For the text-containing cell, return its midpoint in (X, Y) coordinate format. 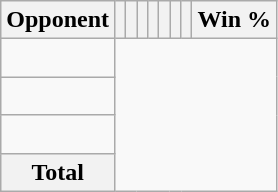
Total (58, 172)
Opponent (58, 20)
Win % (234, 20)
